Determine the (X, Y) coordinate at the center of the cell enclosing the given text.  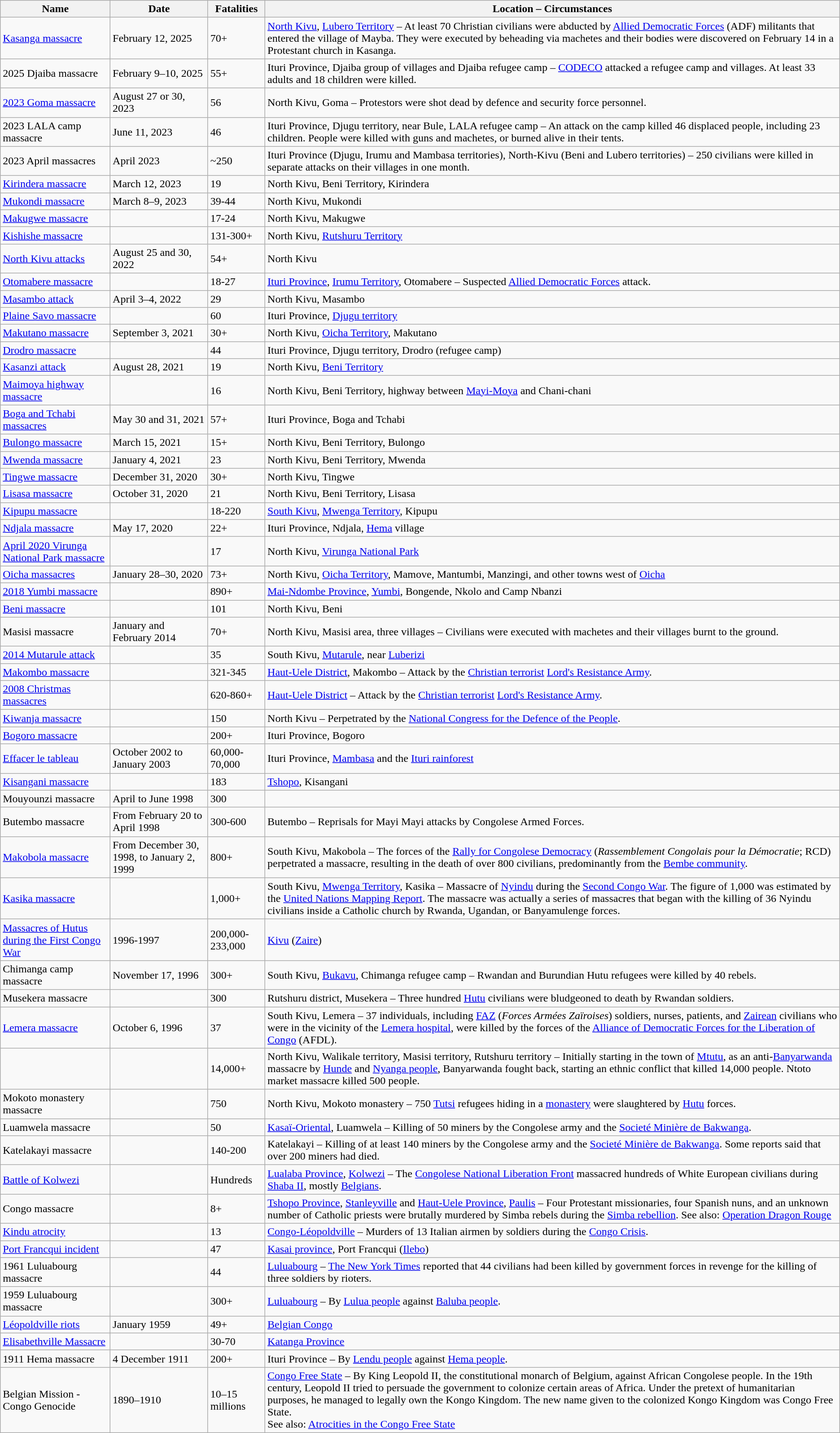
North Kivu, Beni Territory (553, 367)
August 27 or 30, 2023 (159, 102)
183 (236, 782)
18-27 (236, 281)
Plaine Savo massacre (56, 316)
August 25 and 30, 2022 (159, 259)
2025 Djaiba massacre (56, 74)
North Kivu attacks (56, 259)
North Kivu – Perpetrated by the National Congress for the Defence of the People. (553, 718)
890+ (236, 591)
620-860+ (236, 695)
140-200 (236, 1150)
Makobola massacre (56, 857)
Haut-Uele District, Makombo – Attack by the Christian terrorist Lord's Resistance Army. (553, 672)
Butembo massacre (56, 822)
Boga and Tchabi massacres (56, 419)
October 2002 to January 2003 (159, 759)
Luamwela massacre (56, 1127)
Ituri Province, Mambasa and the Ituri rainforest (553, 759)
49+ (236, 1324)
16 (236, 391)
Fatalities (236, 9)
March 15, 2021 (159, 443)
1890–1910 (159, 1400)
47 (236, 1249)
February 12, 2025 (159, 38)
North Kivu, Beni Territory, Mwenda (553, 460)
North Kivu, Masisi area, three villages – Civilians were executed with machetes and their villages burnt to the ground. (553, 632)
Ituri Province, Djugu territory (553, 316)
21 (236, 494)
46 (236, 132)
Masisi massacre (56, 632)
April 3–4, 2022 (159, 299)
Location – Circumstances (553, 9)
Léopoldville riots (56, 1324)
May 30 and 31, 2021 (159, 419)
Otomabere massacre (56, 281)
2008 Christmas massacres (56, 695)
1961 Luluabourg massacre (56, 1272)
150 (236, 718)
January 4, 2021 (159, 460)
Elisabethville Massacre (56, 1341)
North Kivu (553, 259)
Makutano massacre (56, 333)
Kasika massacre (56, 898)
2023 April massacres (56, 161)
37 (236, 1027)
From February 20 to April 1998 (159, 822)
Ituri Province, Boga and Tchabi (553, 419)
August 28, 2021 (159, 367)
8+ (236, 1209)
South Kivu, Mwenga Territory, Kipupu (553, 511)
Katanga Province (553, 1341)
Chimanga camp massacre (56, 975)
Name (56, 9)
Belgian Mission - Congo Genocide (56, 1400)
13 (236, 1232)
Rutshuru district, Musekera – Three hundred Hutu civilians were bludgeoned to death by Rwandan soldiers. (553, 998)
From December 30, 1998, to January 2, 1999 (159, 857)
Mai-Ndombe Province, Yumbi, Bongende, Nkolo and Camp Nbanzi (553, 591)
March 12, 2023 (159, 184)
December 31, 2020 (159, 477)
17 (236, 551)
Oicha massacres (56, 574)
Ituri Province, Djugu territory, Drodro (refugee camp) (553, 350)
Bulongo massacre (56, 443)
18-220 (236, 511)
Mouyounzi massacre (56, 799)
Ituri Province, Bogoro (553, 735)
Congo-Léopoldville – Murders of 13 Italian airmen by soldiers during the Congo Crisis. (553, 1232)
North Kivu, Beni Territory, Lisasa (553, 494)
57+ (236, 419)
October 6, 1996 (159, 1027)
Kasai province, Port Francqui (Ilebo) (553, 1249)
131-300+ (236, 235)
15+ (236, 443)
Maimoya highway massacre (56, 391)
March 8–9, 2023 (159, 201)
2023 LALA camp massacre (56, 132)
Kisangani massacre (56, 782)
South Kivu, Bukavu, Chimanga refugee camp – Rwandan and Burundian Hutu refugees were killed by 40 rebels. (553, 975)
30-70 (236, 1341)
South Kivu, Mutarule, near Luberizi (553, 655)
Tingwe massacre (56, 477)
4 December 1911 (159, 1358)
North Kivu, Beni Territory, highway between Mayi-Moya and Chani-chani (553, 391)
23 (236, 460)
Ituri Province – By Lendu people against Hema people. (553, 1358)
North Kivu, Mukondi (553, 201)
1911 Hema massacre (56, 1358)
Ndjala massacre (56, 528)
101 (236, 608)
Kasanzi attack (56, 367)
Kindu atrocity (56, 1232)
October 31, 2020 (159, 494)
Butembo – Reprisals for Mayi Mayi attacks by Congolese Armed Forces. (553, 822)
Ituri Province, Irumu Territory, Otomabere – Suspected Allied Democratic Forces attack. (553, 281)
Effacer le tableau (56, 759)
North Kivu, Makugwe (553, 218)
Lemera massacre (56, 1027)
Kipupu massacre (56, 511)
Haut-Uele District – Attack by the Christian terrorist Lord's Resistance Army. (553, 695)
North Kivu, Beni (553, 608)
Date (159, 9)
14,000+ (236, 1069)
29 (236, 299)
56 (236, 102)
North Kivu, Mokoto monastery – 750 Tutsi refugees hiding in a monastery were slaughtered by Hutu forces. (553, 1104)
~250 (236, 161)
2023 Goma massacre (56, 102)
Battle of Kolwezi (56, 1180)
Katelakayi massacre (56, 1150)
300-600 (236, 822)
April 2023 (159, 161)
10–15 millions (236, 1400)
60 (236, 316)
Lisasa massacre (56, 494)
Luluabourg – By Lulua people against Baluba people. (553, 1301)
200,000-233,000 (236, 940)
Kishishe massacre (56, 235)
750 (236, 1104)
North Kivu, Virunga National Park (553, 551)
2018 Yumbi massacre (56, 591)
Kasaï-Oriental, Luamwela – Killing of 50 miners by the Congolese army and the Societé Minière de Bakwanga. (553, 1127)
1959 Luluabourg massacre (56, 1301)
North Kivu, Masambo (553, 299)
Congo massacre (56, 1209)
Kivu (Zaire) (553, 940)
North Kivu, Rutshuru Territory (553, 235)
Bogoro massacre (56, 735)
39-44 (236, 201)
January 28–30, 2020 (159, 574)
Beni massacre (56, 608)
Hundreds (236, 1180)
54+ (236, 259)
North Kivu, Beni Territory, Kirindera (553, 184)
Ituri Province, Ndjala, Hema village (553, 528)
Musekera massacre (56, 998)
Port Francqui incident (56, 1249)
73+ (236, 574)
November 17, 1996 (159, 975)
February 9–10, 2025 (159, 74)
Lualaba Province, Kolwezi – The Congolese National Liberation Front massacred hundreds of White European civilians during Shaba II, mostly Belgians. (553, 1180)
April 2020 Virunga National Park massacre (56, 551)
35 (236, 655)
North Kivu, Beni Territory, Bulongo (553, 443)
North Kivu, Oicha Territory, Mamove, Mantumbi, Manzingi, and other towns west of Oicha (553, 574)
May 17, 2020 (159, 528)
Mwenda massacre (56, 460)
January 1959 (159, 1324)
55+ (236, 74)
Belgian Congo (553, 1324)
Mokoto monastery massacre (56, 1104)
1,000+ (236, 898)
June 11, 2023 (159, 132)
Kirindera massacre (56, 184)
50 (236, 1127)
Massacres of Hutus during the First Congo War (56, 940)
Tshopo, Kisangani (553, 782)
Drodro massacre (56, 350)
Makombo massacre (56, 672)
17-24 (236, 218)
Makugwe massacre (56, 218)
January and February 2014 (159, 632)
April to June 1998 (159, 799)
North Kivu, Oicha Territory, Makutano (553, 333)
1996-1997 (159, 940)
September 3, 2021 (159, 333)
North Kivu, Goma – Protestors were shot dead by defence and security force personnel. (553, 102)
Mukondi massacre (56, 201)
Kiwanja massacre (56, 718)
22+ (236, 528)
800+ (236, 857)
North Kivu, Tingwe (553, 477)
Kasanga massacre (56, 38)
2014 Mutarule attack (56, 655)
Masambo attack (56, 299)
321-345 (236, 672)
60,000-70,000 (236, 759)
